Detect which cell encompasses the target text, then output its (X, Y) center coordinate. 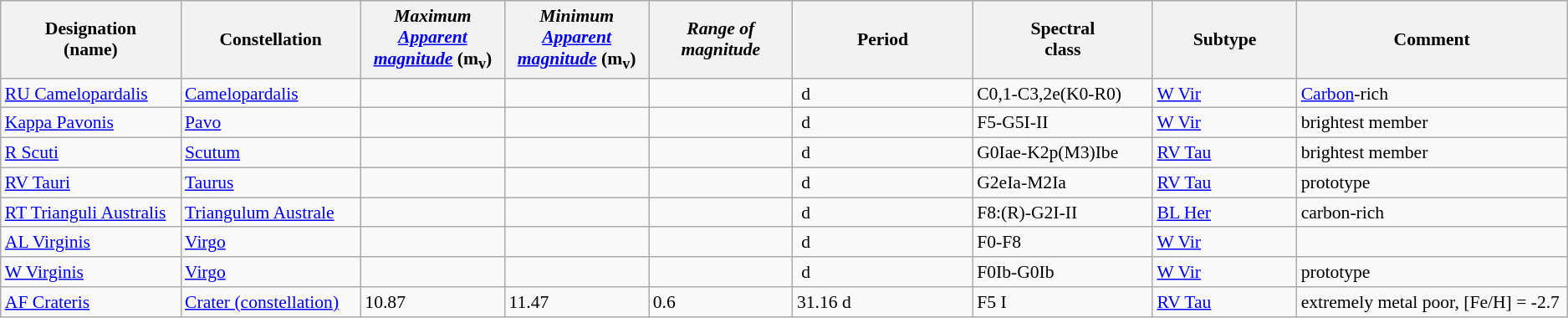
Subtype (1224, 39)
Period (883, 39)
RU Camelopardalis (90, 94)
F0-F8 (1062, 243)
Spectralclass (1062, 39)
AF Crateris (90, 302)
BL Her (1224, 213)
Minimum Apparent magnitude (mv) (576, 39)
Maximum Apparent magnitude (mv) (432, 39)
Camelopardalis (271, 94)
Crater (constellation) (271, 302)
11.47 (576, 302)
RV Tauri (90, 182)
31.16 d (883, 302)
G0Iae-K2p(M3)Ibe (1062, 153)
0.6 (721, 302)
F8:(R)-G2I-II (1062, 213)
Carbon-rich (1432, 94)
G2eIa-M2Ia (1062, 182)
Kappa Pavonis (90, 123)
extremely metal poor, [Fe/H] = -2.7 (1432, 302)
W Virginis (90, 272)
R Scuti (90, 153)
Constellation (271, 39)
Taurus (271, 182)
C0,1-C3,2e(K0-R0) (1062, 94)
Comment (1432, 39)
AL Virginis (90, 243)
carbon-rich (1432, 213)
Scutum (271, 153)
Designation(name) (90, 39)
Pavo (271, 123)
Triangulum Australe (271, 213)
Range of magnitude (721, 39)
F5 I (1062, 302)
F0Ib-G0Ib (1062, 272)
F5-G5I-II (1062, 123)
RT Trianguli Australis (90, 213)
10.87 (432, 302)
